Locate the cell with the specified text and output its (X, Y) center coordinate. 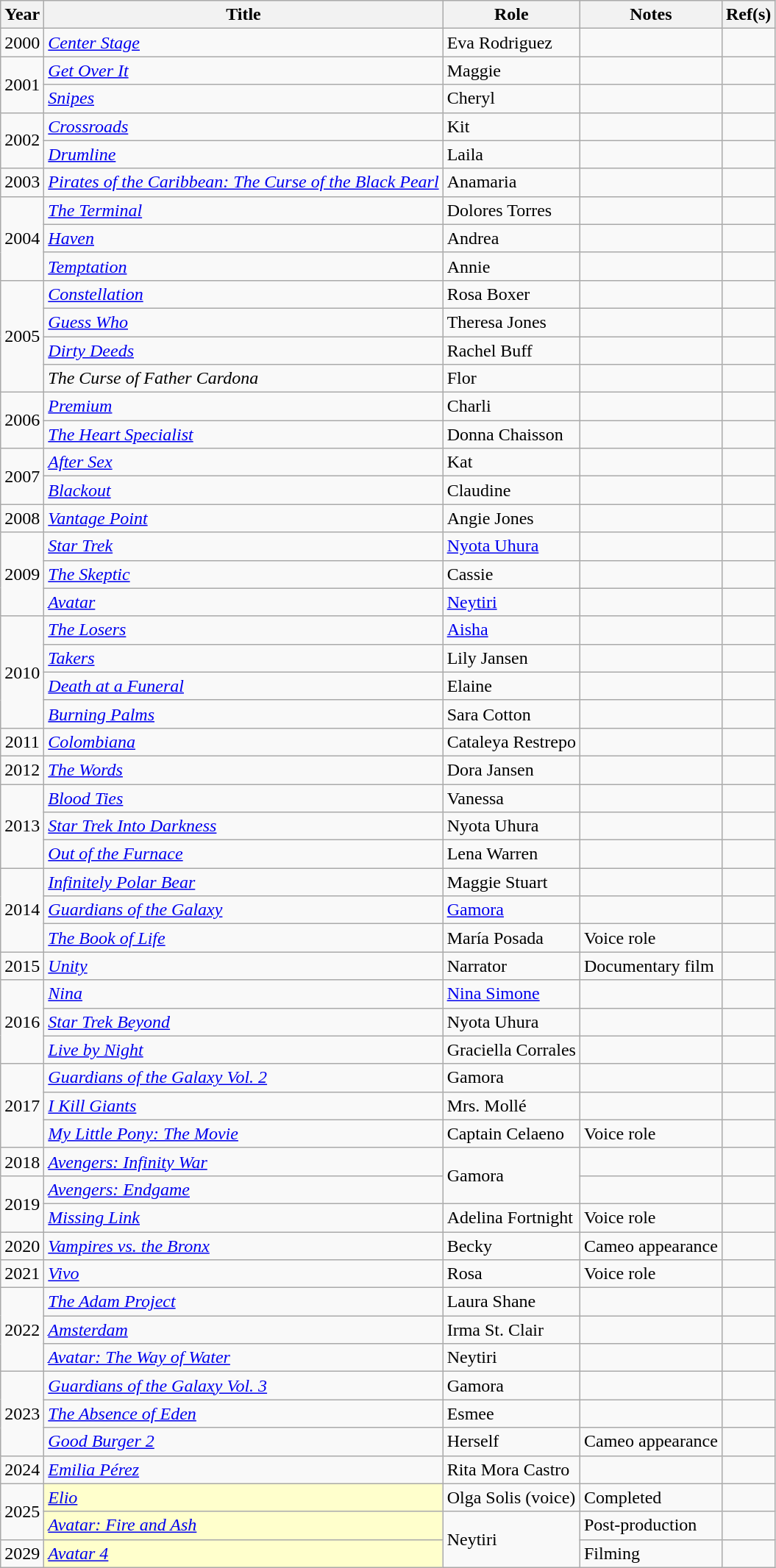
Nina Simone (511, 994)
Amsterdam (243, 1330)
2003 (22, 182)
Star Trek Into Darkness (243, 826)
The Skeptic (243, 574)
Elio (243, 1497)
2014 (22, 910)
2006 (22, 420)
Snipes (243, 99)
Avatar (243, 602)
Maggie Stuart (511, 882)
Herself (511, 1442)
Dolores Torres (511, 210)
Captain Celaeno (511, 1134)
2024 (22, 1469)
Adelina Fortnight (511, 1217)
Laila (511, 154)
The Book of Life (243, 938)
I Kill Giants (243, 1106)
2009 (22, 574)
2012 (22, 770)
2021 (22, 1274)
Theresa Jones (511, 322)
Blood Ties (243, 798)
Lena Warren (511, 854)
Esmee (511, 1414)
2004 (22, 238)
Annie (511, 266)
Cassie (511, 574)
Rita Mora Castro (511, 1469)
Becky (511, 1246)
Rosa (511, 1274)
2015 (22, 966)
Unity (243, 966)
Cheryl (511, 99)
Avengers: Infinity War (243, 1161)
Avatar 4 (243, 1553)
Guardians of the Galaxy Vol. 3 (243, 1386)
Constellation (243, 294)
Avengers: Endgame (243, 1189)
The Terminal (243, 210)
Role (511, 15)
2011 (22, 742)
Avatar: Fire and Ash (243, 1525)
Vantage Point (243, 518)
Emilia Pérez (243, 1469)
Completed (650, 1497)
Avatar: The Way of Water (243, 1358)
The Words (243, 770)
2022 (22, 1330)
The Absence of Eden (243, 1414)
Mrs. Mollé (511, 1106)
2017 (22, 1106)
Post-production (650, 1525)
Temptation (243, 266)
Guardians of the Galaxy Vol. 2 (243, 1078)
Burning Palms (243, 714)
Kat (511, 462)
Haven (243, 238)
Premium (243, 407)
Rachel Buff (511, 351)
The Losers (243, 630)
Vivo (243, 1274)
Vampires vs. the Bronx (243, 1246)
Eva Rodriguez (511, 43)
The Curse of Father Cardona (243, 379)
Claudine (511, 490)
Documentary film (650, 966)
Vanessa (511, 798)
2019 (22, 1203)
Maggie (511, 71)
Live by Night (243, 1050)
Irma St. Clair (511, 1330)
Elaine (511, 686)
Notes (650, 15)
Pirates of the Caribbean: The Curse of the Black Pearl (243, 182)
Death at a Funeral (243, 686)
2002 (22, 140)
Guess Who (243, 322)
The Adam Project (243, 1302)
Star Trek Beyond (243, 1022)
Star Trek (243, 546)
Center Stage (243, 43)
Good Burger 2 (243, 1442)
Aisha (511, 630)
Kit (511, 126)
2020 (22, 1246)
Out of the Furnace (243, 854)
Missing Link (243, 1217)
2029 (22, 1553)
2018 (22, 1161)
Lily Jansen (511, 658)
Filming (650, 1553)
Blackout (243, 490)
2007 (22, 476)
Guardians of the Galaxy (243, 910)
Infinitely Polar Bear (243, 882)
Charli (511, 407)
Takers (243, 658)
My Little Pony: The Movie (243, 1134)
The Heart Specialist (243, 434)
Drumline (243, 154)
Title (243, 15)
Andrea (511, 238)
Laura Shane (511, 1302)
Get Over It (243, 71)
Rosa Boxer (511, 294)
Nina (243, 994)
2001 (22, 85)
2023 (22, 1414)
María Posada (511, 938)
Angie Jones (511, 518)
Dora Jansen (511, 770)
Anamaria (511, 182)
Graciella Corrales (511, 1050)
Colombiana (243, 742)
Dirty Deeds (243, 351)
Olga Solis (voice) (511, 1497)
Donna Chaisson (511, 434)
Year (22, 15)
Cataleya Restrepo (511, 742)
2008 (22, 518)
After Sex (243, 462)
2010 (22, 672)
Sara Cotton (511, 714)
Crossroads (243, 126)
2016 (22, 1022)
Narrator (511, 966)
2000 (22, 43)
Ref(s) (748, 15)
2025 (22, 1511)
2013 (22, 826)
Flor (511, 379)
2005 (22, 336)
